From the cell containing the given text, extract its center point as [X, Y] coordinate. 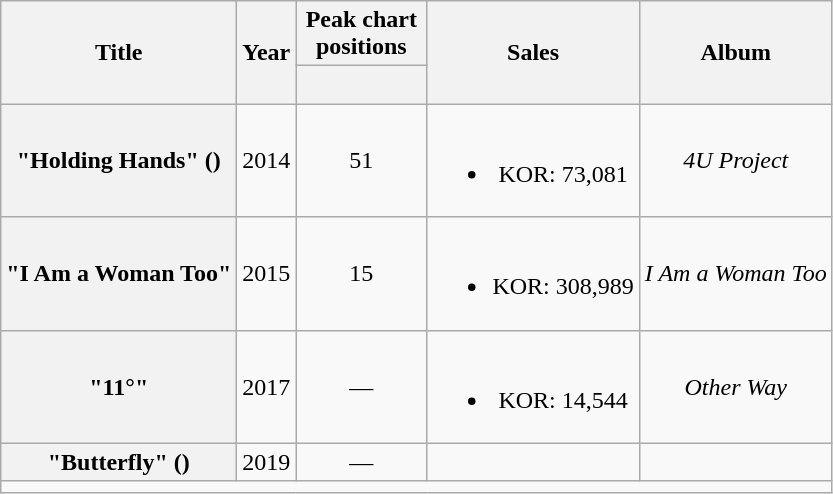
"11°" [119, 386]
KOR: 308,989 [533, 274]
2017 [266, 386]
4U Project [736, 160]
"Butterfly" () [119, 462]
KOR: 14,544 [533, 386]
2019 [266, 462]
"I Am a Woman Too" [119, 274]
15 [362, 274]
"Holding Hands" () [119, 160]
Peak chart positions [362, 34]
2015 [266, 274]
I Am a Woman Too [736, 274]
Sales [533, 52]
Title [119, 52]
2014 [266, 160]
Other Way [736, 386]
KOR: 73,081 [533, 160]
51 [362, 160]
Album [736, 52]
Year [266, 52]
